For the text-containing cell, return its midpoint in (x, y) coordinate format. 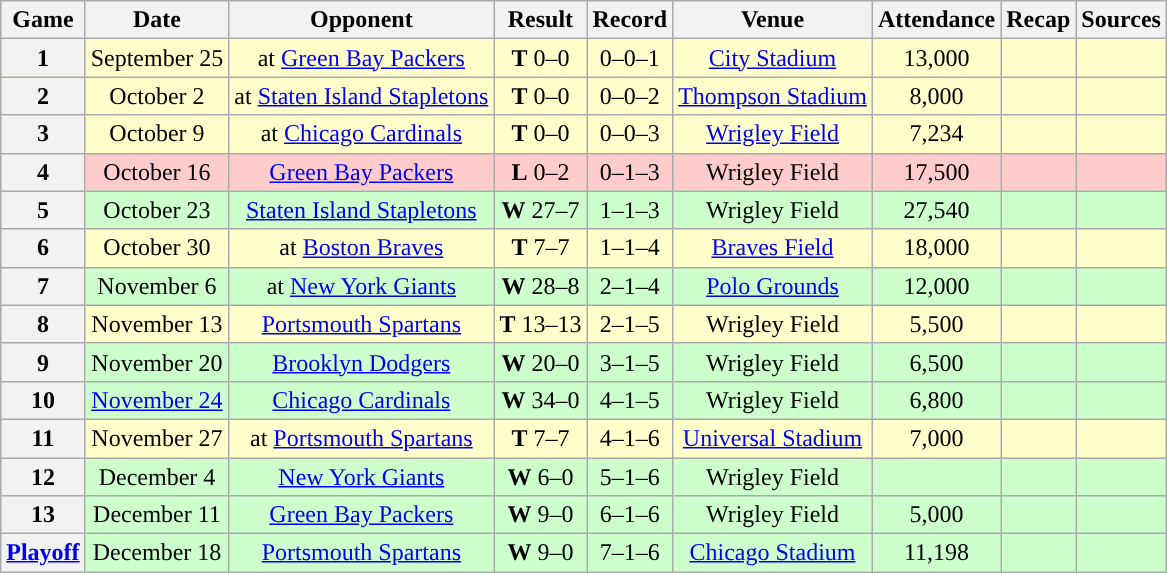
October 9 (157, 134)
October 30 (157, 248)
Record (630, 20)
W 6–0 (540, 477)
Result (540, 20)
9 (43, 362)
W 28–8 (540, 286)
1 (43, 58)
6 (43, 248)
Playoff (43, 553)
6,500 (936, 362)
October 2 (157, 96)
Opponent (362, 20)
1–1–4 (630, 248)
November 24 (157, 400)
October 23 (157, 210)
13 (43, 515)
3 (43, 134)
Chicago Stadium (773, 553)
December 18 (157, 553)
Recap (1038, 20)
18,000 (936, 248)
13,000 (936, 58)
Staten Island Stapletons (362, 210)
12,000 (936, 286)
Sources (1122, 20)
4 (43, 172)
7,234 (936, 134)
6,800 (936, 400)
2 (43, 96)
0–0–3 (630, 134)
7 (43, 286)
0–0–2 (630, 96)
0–0–1 (630, 58)
W 34–0 (540, 400)
at Portsmouth Spartans (362, 438)
5 (43, 210)
4–1–5 (630, 400)
0–1–3 (630, 172)
Thompson Stadium (773, 96)
1–1–3 (630, 210)
November 20 (157, 362)
2–1–4 (630, 286)
Polo Grounds (773, 286)
at Boston Braves (362, 248)
3–1–5 (630, 362)
6–1–6 (630, 515)
7–1–6 (630, 553)
8,000 (936, 96)
8 (43, 324)
at Staten Island Stapletons (362, 96)
T 13–13 (540, 324)
W 20–0 (540, 362)
Universal Stadium (773, 438)
27,540 (936, 210)
Braves Field (773, 248)
5–1–6 (630, 477)
at Chicago Cardinals (362, 134)
11 (43, 438)
November 6 (157, 286)
City Stadium (773, 58)
Attendance (936, 20)
12 (43, 477)
Game (43, 20)
4–1–6 (630, 438)
10 (43, 400)
2–1–5 (630, 324)
Brooklyn Dodgers (362, 362)
December 4 (157, 477)
at Green Bay Packers (362, 58)
7,000 (936, 438)
Chicago Cardinals (362, 400)
Venue (773, 20)
L 0–2 (540, 172)
W 27–7 (540, 210)
New York Giants (362, 477)
at New York Giants (362, 286)
November 27 (157, 438)
October 16 (157, 172)
5,000 (936, 515)
November 13 (157, 324)
December 11 (157, 515)
17,500 (936, 172)
Date (157, 20)
September 25 (157, 58)
11,198 (936, 553)
5,500 (936, 324)
